Scan for the cell matching the given text and deliver its (x, y) coordinate at center. 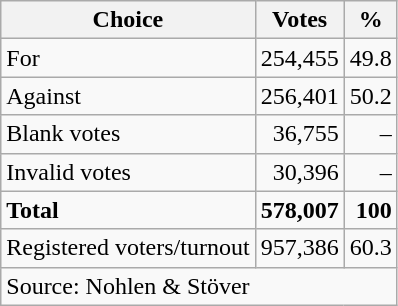
50.2 (370, 96)
Blank votes (128, 134)
256,401 (300, 96)
For (128, 58)
254,455 (300, 58)
49.8 (370, 58)
Registered voters/turnout (128, 248)
Against (128, 96)
Choice (128, 20)
30,396 (300, 172)
957,386 (300, 248)
60.3 (370, 248)
Invalid votes (128, 172)
578,007 (300, 210)
Votes (300, 20)
Total (128, 210)
36,755 (300, 134)
100 (370, 210)
% (370, 20)
Source: Nohlen & Stöver (199, 286)
